Detect which cell encompasses the target text, then output its [x, y] center coordinate. 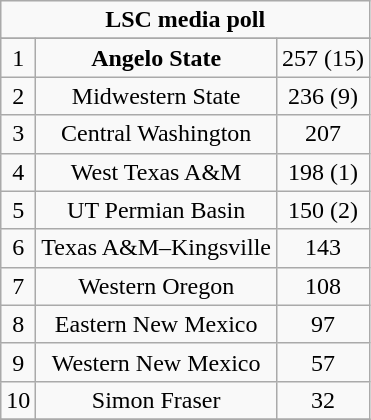
10 [18, 400]
Midwestern State [156, 96]
7 [18, 286]
Eastern New Mexico [156, 324]
5 [18, 210]
97 [324, 324]
236 (9) [324, 96]
57 [324, 362]
32 [324, 400]
Angelo State [156, 58]
4 [18, 172]
LSC media poll [186, 20]
257 (15) [324, 58]
150 (2) [324, 210]
Texas A&M–Kingsville [156, 248]
Simon Fraser [156, 400]
Central Washington [156, 134]
3 [18, 134]
198 (1) [324, 172]
2 [18, 96]
6 [18, 248]
207 [324, 134]
Western New Mexico [156, 362]
1 [18, 58]
West Texas A&M [156, 172]
9 [18, 362]
108 [324, 286]
143 [324, 248]
UT Permian Basin [156, 210]
Western Oregon [156, 286]
8 [18, 324]
